For the text-containing cell, return its midpoint in (X, Y) coordinate format. 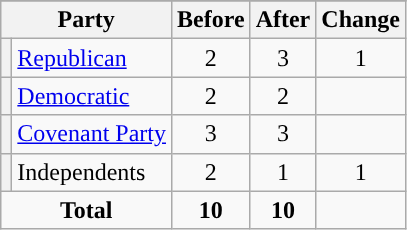
Democratic (92, 96)
Republican (92, 58)
After (283, 20)
Party (86, 20)
Covenant Party (92, 134)
Change (361, 20)
Independents (92, 172)
Before (212, 20)
Total (86, 210)
